Locate the cell with the specified text and output its [x, y] center coordinate. 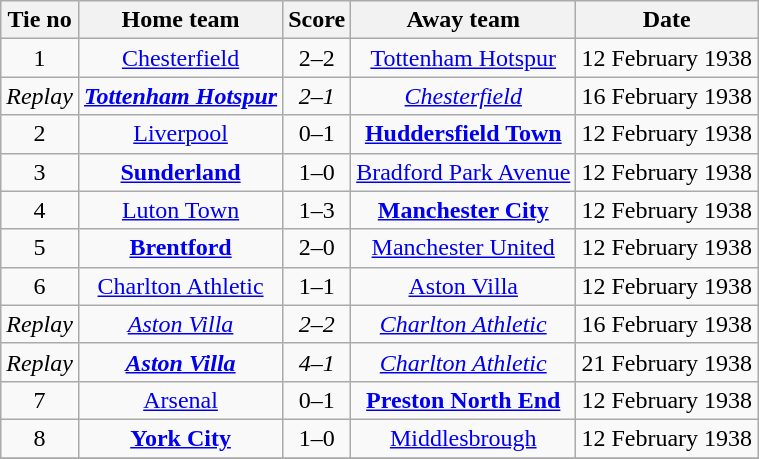
4 [40, 210]
5 [40, 248]
Bradford Park Avenue [464, 172]
Manchester United [464, 248]
7 [40, 400]
Huddersfield Town [464, 134]
2–1 [317, 96]
Brentford [180, 248]
Preston North End [464, 400]
Liverpool [180, 134]
Luton Town [180, 210]
21 February 1938 [667, 362]
1 [40, 58]
Home team [180, 20]
Middlesbrough [464, 438]
6 [40, 286]
Arsenal [180, 400]
1–3 [317, 210]
8 [40, 438]
York City [180, 438]
Score [317, 20]
Away team [464, 20]
Manchester City [464, 210]
1–1 [317, 286]
Tie no [40, 20]
Sunderland [180, 172]
Date [667, 20]
3 [40, 172]
2–0 [317, 248]
4–1 [317, 362]
2 [40, 134]
